Return the [X, Y] coordinate for the center point of the cell that contains the specified text.  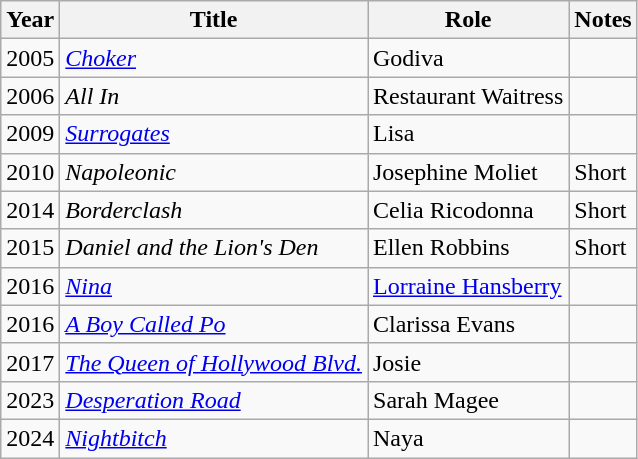
All In [214, 96]
Title [214, 20]
Borderclash [214, 210]
2014 [30, 210]
Lorraine Hansberry [468, 286]
Napoleonic [214, 172]
2005 [30, 58]
The Queen of Hollywood Blvd. [214, 362]
2023 [30, 400]
Choker [214, 58]
Sarah Magee [468, 400]
2010 [30, 172]
2015 [30, 248]
A Boy Called Po [214, 324]
Josephine Moliet [468, 172]
Nina [214, 286]
Year [30, 20]
Josie [468, 362]
Notes [603, 20]
Desperation Road [214, 400]
Daniel and the Lion's Den [214, 248]
Restaurant Waitress [468, 96]
Ellen Robbins [468, 248]
Celia Ricodonna [468, 210]
2006 [30, 96]
Surrogates [214, 134]
2024 [30, 438]
Lisa [468, 134]
Clarissa Evans [468, 324]
2017 [30, 362]
2009 [30, 134]
Naya [468, 438]
Nightbitch [214, 438]
Godiva [468, 58]
Role [468, 20]
